Determine the (X, Y) coordinate at the center of the cell enclosing the given text.  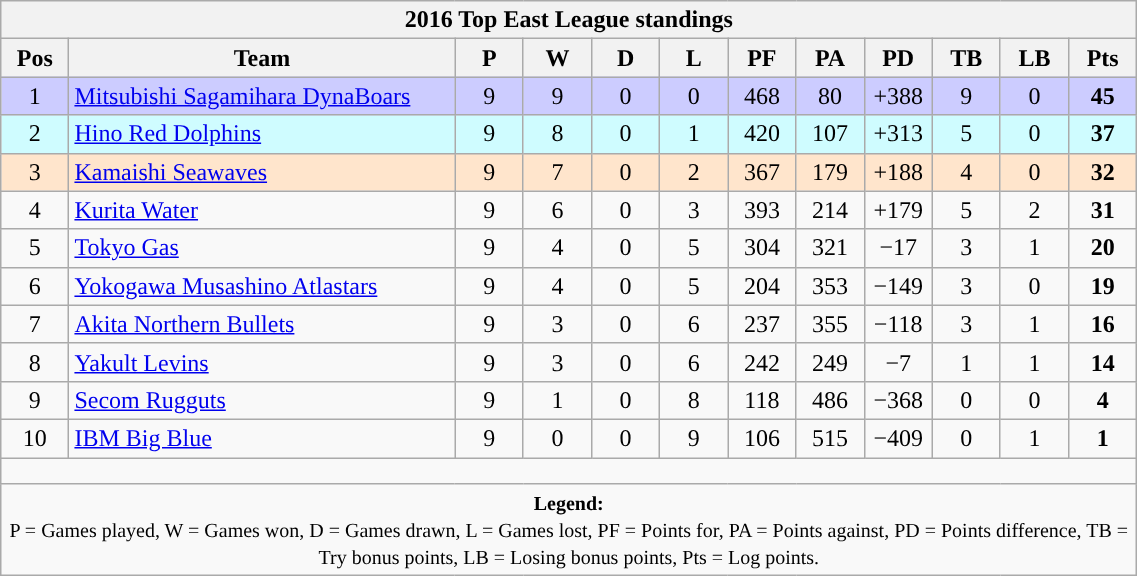
Kamaishi Seawaves (262, 172)
Pts (1103, 58)
+188 (898, 172)
+313 (898, 134)
−368 (898, 400)
80 (830, 96)
−149 (898, 286)
Hino Red Dolphins (262, 134)
20 (1103, 248)
TB (966, 58)
31 (1103, 210)
P (489, 58)
14 (1103, 362)
420 (762, 134)
IBM Big Blue (262, 438)
37 (1103, 134)
−17 (898, 248)
2016 Top East League standings (569, 20)
214 (830, 210)
+179 (898, 210)
393 (762, 210)
Yokogawa Musashino Atlastars (262, 286)
Secom Rugguts (262, 400)
Yakult Levins (262, 362)
353 (830, 286)
W (557, 58)
−118 (898, 324)
10 (35, 438)
−409 (898, 438)
304 (762, 248)
19 (1103, 286)
Pos (35, 58)
Team (262, 58)
−7 (898, 362)
486 (830, 400)
179 (830, 172)
16 (1103, 324)
D (625, 58)
355 (830, 324)
L (694, 58)
Mitsubishi Sagamihara DynaBoars (262, 96)
204 (762, 286)
Tokyo Gas (262, 248)
Kurita Water (262, 210)
237 (762, 324)
45 (1103, 96)
107 (830, 134)
PF (762, 58)
321 (830, 248)
PA (830, 58)
LB (1034, 58)
515 (830, 438)
Akita Northern Bullets (262, 324)
468 (762, 96)
PD (898, 58)
367 (762, 172)
106 (762, 438)
118 (762, 400)
32 (1103, 172)
242 (762, 362)
+388 (898, 96)
249 (830, 362)
